Determine the (x, y) coordinate at the center of the cell enclosing the given text.  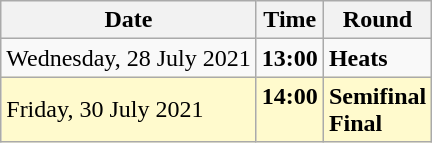
Time (290, 20)
Heats (377, 58)
Round (377, 20)
Friday, 30 July 2021 (129, 110)
SemifinalFinal (377, 110)
Date (129, 20)
13:00 (290, 58)
14:00 (290, 110)
Wednesday, 28 July 2021 (129, 58)
